Return the [x, y] coordinate for the center point of the cell that contains the specified text.  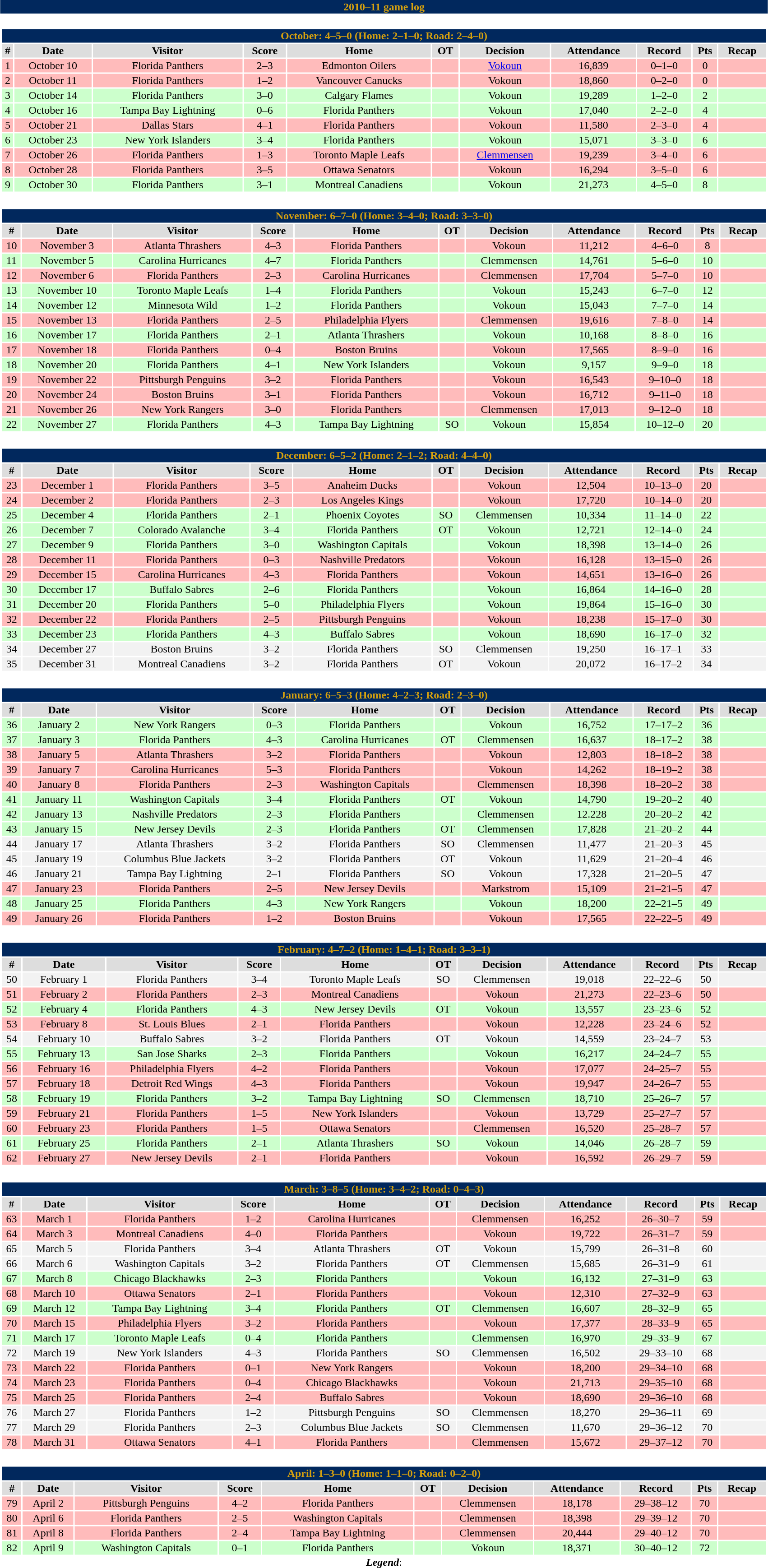
16,132 [585, 1278]
15 [11, 320]
9 [7, 185]
15,243 [594, 290]
17,328 [592, 874]
16,520 [589, 1129]
25–28–7 [662, 1129]
23–24–7 [662, 1039]
14,761 [594, 260]
December 23 [67, 634]
November 26 [67, 409]
21–20–3 [663, 844]
22–21–5 [663, 904]
February 13 [64, 1054]
15–17–0 [663, 620]
51 [12, 994]
17,720 [591, 500]
Colorado Avalanche [181, 530]
October 28 [53, 170]
2010–11 game log [384, 7]
February 27 [64, 1158]
3–3–0 [664, 140]
March 3 [54, 1234]
21 [11, 409]
12–14–0 [663, 530]
18,270 [585, 1413]
19,947 [589, 1083]
16–17–1 [663, 649]
February: 4–7–2 (Home: 1–4–1; Road: 3–3–1) [384, 950]
November 13 [67, 320]
Calgary Flames [359, 95]
March 31 [54, 1443]
October: 4–5–0 (Home: 2–1–0; Road: 2–4–0) [384, 36]
17,013 [594, 409]
4–5–0 [664, 185]
29–38–12 [656, 1503]
23–24–6 [662, 1024]
November 10 [67, 290]
March 5 [54, 1249]
26–28–7 [662, 1143]
December 9 [67, 545]
19,616 [594, 320]
5–6–0 [665, 260]
December 20 [67, 604]
15,109 [592, 888]
20–20–2 [663, 814]
7 [7, 155]
October 14 [53, 95]
13,729 [589, 1113]
14,651 [591, 574]
December 2 [67, 500]
February 18 [64, 1083]
26–31–8 [661, 1249]
April 2 [48, 1503]
February 16 [64, 1069]
18,710 [589, 1099]
19,239 [594, 155]
22–22–5 [663, 918]
19,722 [585, 1234]
16,294 [594, 170]
24–25–7 [662, 1069]
March 15 [54, 1323]
17,040 [594, 111]
1 [7, 65]
21–21–5 [663, 888]
35 [12, 664]
17–17–2 [663, 725]
12,803 [592, 755]
9–11–0 [665, 395]
12,310 [585, 1294]
December 11 [67, 560]
Phoenix Coyotes [363, 515]
14,790 [592, 799]
73 [11, 1368]
29–33–10 [661, 1353]
April: 1–3–0 (Home: 1–1–0; Road: 0–2–0) [384, 1473]
39 [12, 769]
25–27–7 [662, 1113]
March 29 [54, 1427]
71 [11, 1338]
10–13–0 [663, 485]
11,477 [592, 844]
January: 6–5–3 (Home: 4–2–3; Road: 2–3–0) [384, 695]
4–7 [273, 260]
13–16–0 [663, 574]
5–7–0 [665, 276]
24–26–7 [662, 1083]
16,252 [585, 1219]
18,860 [594, 81]
16,607 [585, 1308]
January 17 [59, 844]
16,592 [589, 1158]
11,629 [592, 859]
March 22 [54, 1368]
November 22 [67, 379]
November 6 [67, 276]
15,071 [594, 140]
58 [12, 1099]
19,864 [591, 604]
October 23 [53, 140]
29–34–10 [661, 1368]
January 11 [59, 799]
Vancouver Canucks [359, 81]
November 12 [67, 305]
29–36–11 [661, 1413]
16,839 [594, 65]
18,178 [577, 1503]
April 6 [48, 1518]
29–37–12 [661, 1443]
29–40–12 [656, 1533]
18–20–2 [663, 785]
75 [11, 1397]
January 3 [59, 740]
22–22–6 [662, 980]
4–0 [253, 1234]
January 21 [59, 874]
December 22 [67, 620]
February 19 [64, 1099]
18–18–2 [663, 755]
February 2 [64, 994]
16,128 [591, 560]
Edmonton Oilers [359, 65]
11,670 [585, 1427]
November 3 [67, 246]
February 10 [64, 1039]
January 7 [59, 769]
23 [12, 485]
2–6 [272, 590]
18,238 [591, 620]
5 [7, 125]
April 8 [48, 1533]
26–29–7 [662, 1158]
15,799 [585, 1249]
81 [12, 1533]
23–23–6 [662, 1009]
March 27 [54, 1413]
October 21 [53, 125]
21–20–2 [663, 829]
15,685 [585, 1264]
10,334 [591, 515]
25–26–7 [662, 1099]
13 [11, 290]
16,637 [592, 740]
Anaheim Ducks [363, 485]
2–2–0 [664, 111]
15,854 [594, 425]
79 [12, 1503]
74 [11, 1383]
29–36–10 [661, 1397]
24–24–7 [662, 1054]
January 2 [59, 725]
January 5 [59, 755]
27 [12, 545]
14,046 [589, 1143]
9–12–0 [665, 409]
12,721 [591, 530]
February 23 [64, 1129]
October 30 [53, 185]
2–3–0 [664, 125]
March 12 [54, 1308]
56 [12, 1069]
8–8–0 [665, 335]
December 15 [67, 574]
11–14–0 [663, 515]
66 [11, 1264]
29 [12, 574]
18–17–2 [663, 740]
9–10–0 [665, 379]
27–31–9 [661, 1278]
November: 6–7–0 (Home: 3–4–0; Road: 3–3–0) [384, 216]
5–0 [272, 604]
February 21 [64, 1113]
January 26 [59, 918]
November 5 [67, 260]
15–16–0 [663, 604]
December 31 [67, 664]
1–4 [273, 290]
Detroit Red Wings [172, 1083]
29–33–9 [661, 1338]
16,217 [589, 1054]
March 25 [54, 1397]
13,557 [589, 1009]
11,212 [594, 246]
March 1 [54, 1219]
November 17 [67, 335]
11,580 [594, 125]
7–7–0 [665, 305]
43 [12, 829]
13–14–0 [663, 545]
March: 3–8–5 (Home: 3–4–2; Road: 0–4–3) [384, 1189]
8–9–0 [665, 350]
29–35–10 [661, 1383]
41 [12, 799]
3–4–0 [664, 155]
31 [12, 604]
76 [11, 1413]
16,864 [591, 590]
16,712 [594, 395]
17 [11, 350]
19,289 [594, 95]
29–39–12 [656, 1518]
November 18 [67, 350]
6–7–0 [665, 290]
21–20–4 [663, 859]
October 11 [53, 81]
January 25 [59, 904]
March 10 [54, 1294]
February 8 [64, 1024]
54 [12, 1039]
December 27 [67, 649]
April 9 [48, 1548]
February 25 [64, 1143]
1–3 [264, 155]
10–12–0 [665, 425]
Dallas Stars [168, 125]
9,157 [594, 365]
29–36–12 [661, 1427]
November 20 [67, 365]
9–9–0 [665, 365]
10–14–0 [663, 500]
17,704 [594, 276]
December 1 [67, 485]
Markstrom [506, 888]
February 4 [64, 1009]
27–32–9 [661, 1294]
October 26 [53, 155]
March 6 [54, 1264]
March 23 [54, 1383]
77 [11, 1427]
10,168 [594, 335]
San Jose Sharks [172, 1054]
3–5–0 [664, 170]
17,377 [585, 1323]
16–17–2 [663, 664]
March 19 [54, 1353]
48 [12, 904]
12.228 [592, 814]
February 1 [64, 980]
26–31–9 [661, 1264]
12,504 [591, 485]
December 17 [67, 590]
16,970 [585, 1338]
December 7 [67, 530]
17,077 [589, 1069]
0–2–0 [664, 81]
16,543 [594, 379]
21–20–5 [663, 874]
March 17 [54, 1338]
16,752 [592, 725]
January 15 [59, 829]
80 [12, 1518]
January 8 [59, 785]
82 [12, 1548]
22–23–6 [662, 994]
28–33–9 [661, 1323]
December: 6–5–2 (Home: 2–1–2; Road: 4–4–0) [384, 455]
1–2–0 [664, 95]
14,262 [592, 769]
March 8 [54, 1278]
19,018 [589, 980]
January 13 [59, 814]
28–32–9 [661, 1308]
16,502 [585, 1353]
18–19–2 [663, 769]
20,072 [591, 664]
62 [12, 1158]
26–31–7 [661, 1234]
0–6 [264, 111]
7–8–0 [665, 320]
18,371 [577, 1548]
37 [12, 740]
December 4 [67, 515]
20,444 [577, 1533]
19 [11, 379]
12,228 [589, 1024]
30–40–12 [656, 1548]
4–6–0 [665, 246]
5–3 [274, 769]
Minnesota Wild [183, 305]
0–1–0 [664, 65]
October 10 [53, 65]
21,713 [585, 1383]
13–15–0 [663, 560]
14,559 [589, 1039]
11 [11, 260]
St. Louis Blues [172, 1024]
15,672 [585, 1443]
17,828 [592, 829]
January 23 [59, 888]
78 [11, 1443]
16–17–0 [663, 634]
19–20–2 [663, 799]
25 [12, 515]
October 16 [53, 111]
26–30–7 [661, 1219]
January 19 [59, 859]
14–16–0 [663, 590]
3 [7, 95]
Los Angeles Kings [363, 500]
November 27 [67, 425]
19,250 [591, 649]
15,043 [594, 305]
64 [11, 1234]
November 24 [67, 395]
